Capture the cell that displays the provided text and extract its [x, y] central coordinate. 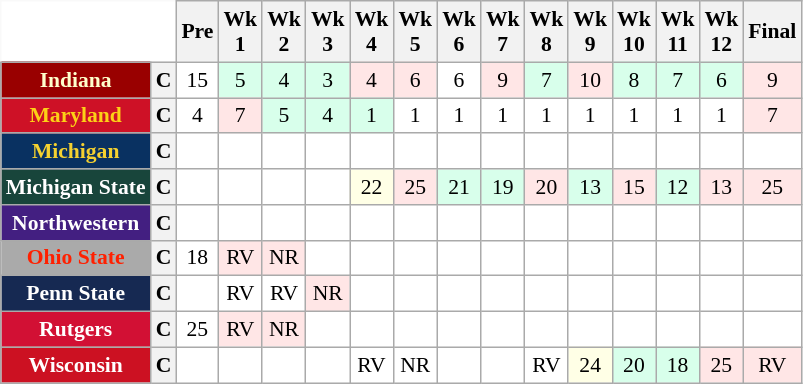
Michigan [76, 152]
24 [590, 365]
Northwestern [76, 223]
Wk1 [240, 32]
Penn State [76, 294]
8 [634, 80]
Wk4 [372, 32]
Wisconsin [76, 365]
19 [503, 187]
21 [459, 187]
Wk9 [590, 32]
Michigan State [76, 187]
Wk5 [415, 32]
Pre [197, 32]
Wk11 [678, 32]
Wk8 [547, 32]
Wk3 [328, 32]
Wk6 [459, 32]
22 [372, 187]
Maryland [76, 116]
Indiana [76, 80]
3 [328, 80]
Final [772, 32]
Rutgers [76, 330]
10 [590, 80]
12 [678, 187]
Wk10 [634, 32]
Wk12 [721, 32]
Wk7 [503, 32]
Wk2 [284, 32]
Ohio State [76, 258]
